Output the (x, y) coordinate of the center of the cell containing the given text.  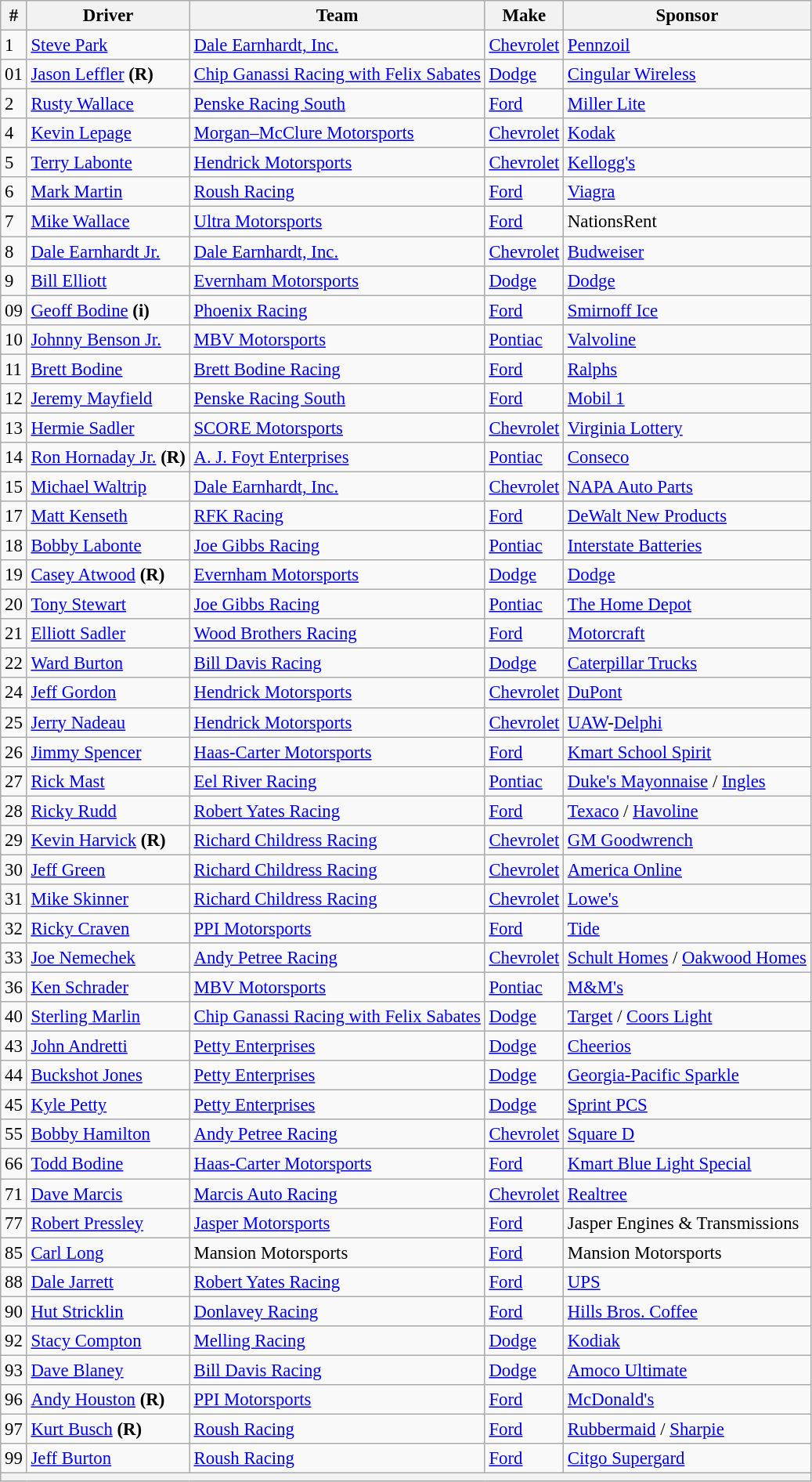
Interstate Batteries (687, 546)
99 (14, 1459)
33 (14, 958)
UAW-Delphi (687, 722)
Kevin Lepage (108, 133)
Ralphs (687, 369)
Dale Jarrett (108, 1281)
Amoco Ultimate (687, 1370)
Texaco / Havoline (687, 811)
Dave Blaney (108, 1370)
17 (14, 516)
Square D (687, 1135)
96 (14, 1400)
Motorcraft (687, 634)
Terry Labonte (108, 163)
Robert Pressley (108, 1223)
NationsRent (687, 222)
66 (14, 1164)
Sterling Marlin (108, 1017)
Mike Skinner (108, 899)
11 (14, 369)
Team (337, 16)
Kmart Blue Light Special (687, 1164)
Cheerios (687, 1046)
SCORE Motorsports (337, 428)
28 (14, 811)
Sponsor (687, 16)
Duke's Mayonnaise / Ingles (687, 781)
Jeff Green (108, 869)
Budweiser (687, 251)
Ward Burton (108, 663)
Donlavey Racing (337, 1311)
01 (14, 74)
Rubbermaid / Sharpie (687, 1429)
90 (14, 1311)
Geoff Bodine (i) (108, 310)
27 (14, 781)
Miller Lite (687, 104)
1 (14, 45)
Kodiak (687, 1341)
Kellogg's (687, 163)
Kevin Harvick (R) (108, 840)
Sprint PCS (687, 1105)
NAPA Auto Parts (687, 486)
12 (14, 399)
Ultra Motorsports (337, 222)
Melling Racing (337, 1341)
Casey Atwood (R) (108, 575)
31 (14, 899)
Kmart School Spirit (687, 752)
Marcis Auto Racing (337, 1194)
Lowe's (687, 899)
Make (524, 16)
McDonald's (687, 1400)
John Andretti (108, 1046)
Bobby Hamilton (108, 1135)
Citgo Supergard (687, 1459)
Buckshot Jones (108, 1075)
RFK Racing (337, 516)
Kurt Busch (R) (108, 1429)
8 (14, 251)
Stacy Compton (108, 1341)
22 (14, 663)
Matt Kenseth (108, 516)
Mobil 1 (687, 399)
97 (14, 1429)
Jeremy Mayfield (108, 399)
Bobby Labonte (108, 546)
Conseco (687, 457)
Mark Martin (108, 192)
2 (14, 104)
43 (14, 1046)
88 (14, 1281)
Eel River Racing (337, 781)
Jasper Engines & Transmissions (687, 1223)
Hermie Sadler (108, 428)
Schult Homes / Oakwood Homes (687, 958)
Andy Houston (R) (108, 1400)
# (14, 16)
Ken Schrader (108, 988)
Jimmy Spencer (108, 752)
29 (14, 840)
09 (14, 310)
10 (14, 339)
Dave Marcis (108, 1194)
Joe Nemechek (108, 958)
Viagra (687, 192)
M&M's (687, 988)
Jerry Nadeau (108, 722)
Ron Hornaday Jr. (R) (108, 457)
Realtree (687, 1194)
7 (14, 222)
24 (14, 693)
Wood Brothers Racing (337, 634)
30 (14, 869)
Hut Stricklin (108, 1311)
77 (14, 1223)
44 (14, 1075)
America Online (687, 869)
Rusty Wallace (108, 104)
14 (14, 457)
Johnny Benson Jr. (108, 339)
Jeff Burton (108, 1459)
Carl Long (108, 1252)
6 (14, 192)
Brett Bodine (108, 369)
Jeff Gordon (108, 693)
Hills Bros. Coffee (687, 1311)
9 (14, 280)
Mike Wallace (108, 222)
71 (14, 1194)
18 (14, 546)
25 (14, 722)
Pennzoil (687, 45)
92 (14, 1341)
93 (14, 1370)
40 (14, 1017)
Rick Mast (108, 781)
4 (14, 133)
15 (14, 486)
Kyle Petty (108, 1105)
DeWalt New Products (687, 516)
DuPont (687, 693)
Valvoline (687, 339)
Brett Bodine Racing (337, 369)
Bill Elliott (108, 280)
Target / Coors Light (687, 1017)
Dale Earnhardt Jr. (108, 251)
Smirnoff Ice (687, 310)
Georgia-Pacific Sparkle (687, 1075)
Ricky Rudd (108, 811)
26 (14, 752)
55 (14, 1135)
The Home Depot (687, 605)
36 (14, 988)
13 (14, 428)
Kodak (687, 133)
21 (14, 634)
Virginia Lottery (687, 428)
19 (14, 575)
85 (14, 1252)
32 (14, 928)
Tony Stewart (108, 605)
Driver (108, 16)
Caterpillar Trucks (687, 663)
UPS (687, 1281)
Jasper Motorsports (337, 1223)
Michael Waltrip (108, 486)
Jason Leffler (R) (108, 74)
5 (14, 163)
Tide (687, 928)
GM Goodwrench (687, 840)
Ricky Craven (108, 928)
Morgan–McClure Motorsports (337, 133)
Phoenix Racing (337, 310)
A. J. Foyt Enterprises (337, 457)
Elliott Sadler (108, 634)
Steve Park (108, 45)
45 (14, 1105)
Cingular Wireless (687, 74)
20 (14, 605)
Todd Bodine (108, 1164)
